Output the (X, Y) coordinate of the center of the cell containing the given text.  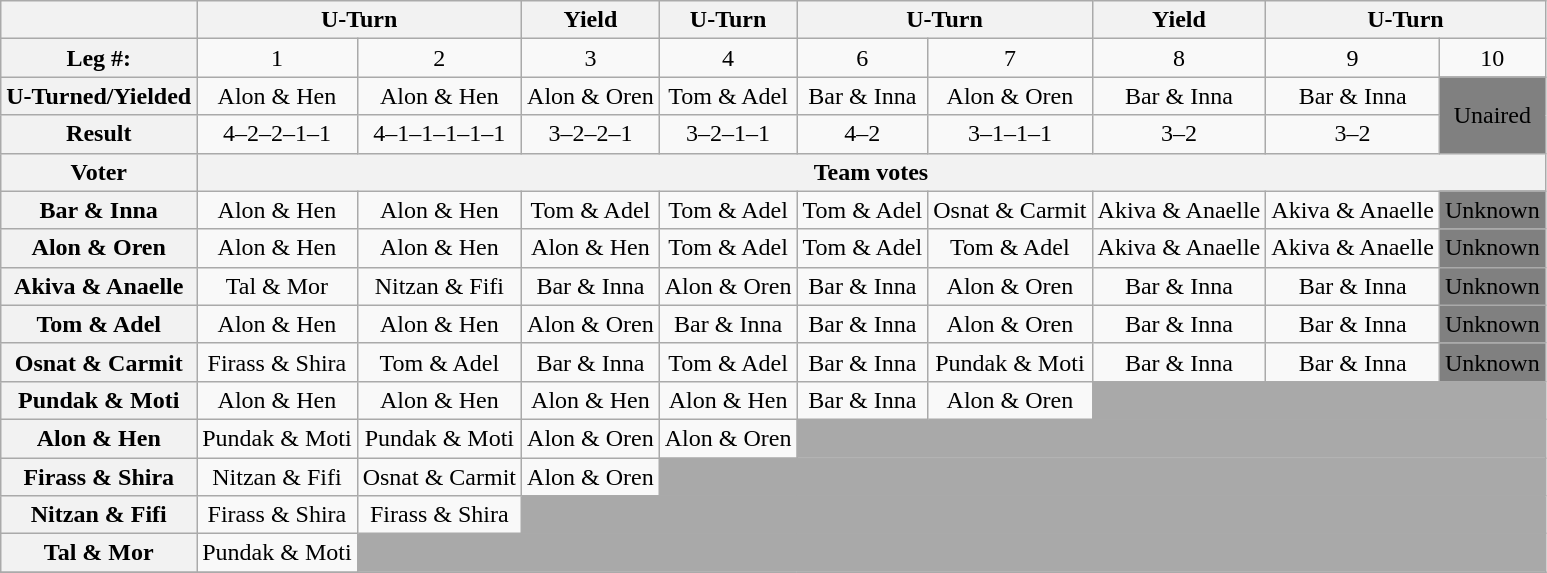
2 (439, 58)
Result (99, 134)
4–2 (862, 134)
4–1–1–1–1–1 (439, 134)
Leg #: (99, 58)
9 (1353, 58)
3–1–1–1 (1010, 134)
3 (591, 58)
7 (1010, 58)
Unaired (1492, 115)
6 (862, 58)
Voter (99, 172)
8 (1179, 58)
Team votes (871, 172)
4 (728, 58)
3–2–2–1 (591, 134)
4–2–2–1–1 (277, 134)
U-Turned/Yielded (99, 96)
10 (1492, 58)
3–2–1–1 (728, 134)
1 (277, 58)
